Locate the cell with the specified text and output its [x, y] center coordinate. 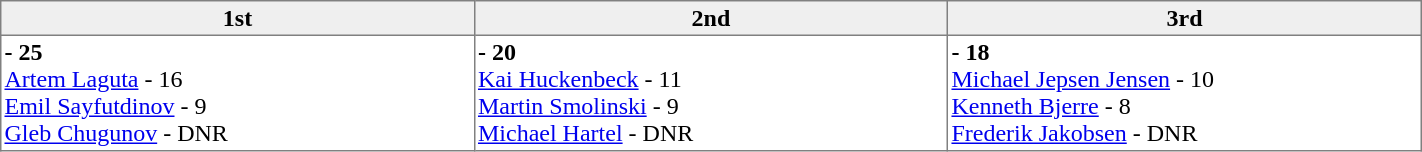
2nd [710, 18]
- 20Kai Huckenbeck - 11Martin Smolinski - 9Michael Hartel - DNR [710, 93]
- 18Michael Jepsen Jensen - 10Kenneth Bjerre - 8Frederik Jakobsen - DNR [1185, 93]
3rd [1185, 18]
1st [238, 18]
- 25Artem Laguta - 16Emil Sayfutdinov - 9Gleb Chugunov - DNR [238, 93]
